Detect which cell encompasses the target text, then output its (x, y) center coordinate. 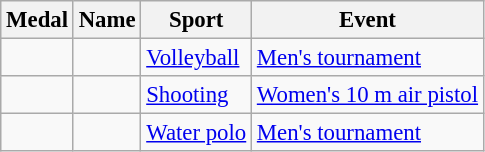
Name (107, 20)
Medal (38, 20)
Water polo (196, 133)
Event (368, 20)
Women's 10 m air pistol (368, 95)
Volleyball (196, 58)
Shooting (196, 95)
Sport (196, 20)
